Find where the given text appears and provide that cell's center as (X, Y) coordinate. 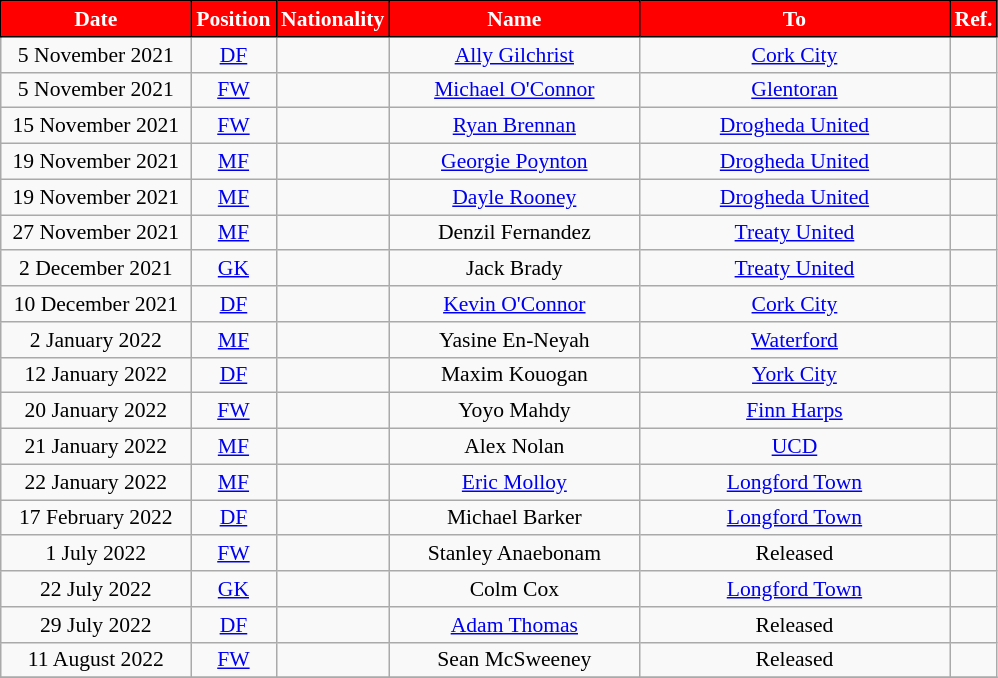
22 July 2022 (96, 589)
Michael O'Connor (514, 90)
Georgie Poynton (514, 162)
Maxim Kouogan (514, 375)
Kevin O'Connor (514, 304)
Eric Molloy (514, 482)
Nationality (332, 19)
Denzil Fernandez (514, 233)
Alex Nolan (514, 447)
Dayle Rooney (514, 197)
Michael Barker (514, 518)
Stanley Anaebonam (514, 554)
Yoyo Mahdy (514, 411)
Name (514, 19)
Date (96, 19)
1 July 2022 (96, 554)
Sean McSweeney (514, 660)
Finn Harps (794, 411)
UCD (794, 447)
York City (794, 375)
12 January 2022 (96, 375)
10 December 2021 (96, 304)
11 August 2022 (96, 660)
17 February 2022 (96, 518)
Glentoran (794, 90)
22 January 2022 (96, 482)
Yasine En-Neyah (514, 340)
2 December 2021 (96, 269)
Position (234, 19)
Ryan Brennan (514, 126)
Adam Thomas (514, 625)
Ally Gilchrist (514, 55)
Waterford (794, 340)
29 July 2022 (96, 625)
Ref. (974, 19)
Jack Brady (514, 269)
To (794, 19)
21 January 2022 (96, 447)
Colm Cox (514, 589)
27 November 2021 (96, 233)
20 January 2022 (96, 411)
2 January 2022 (96, 340)
15 November 2021 (96, 126)
